Find where the given text appears and provide that cell's center as [X, Y] coordinate. 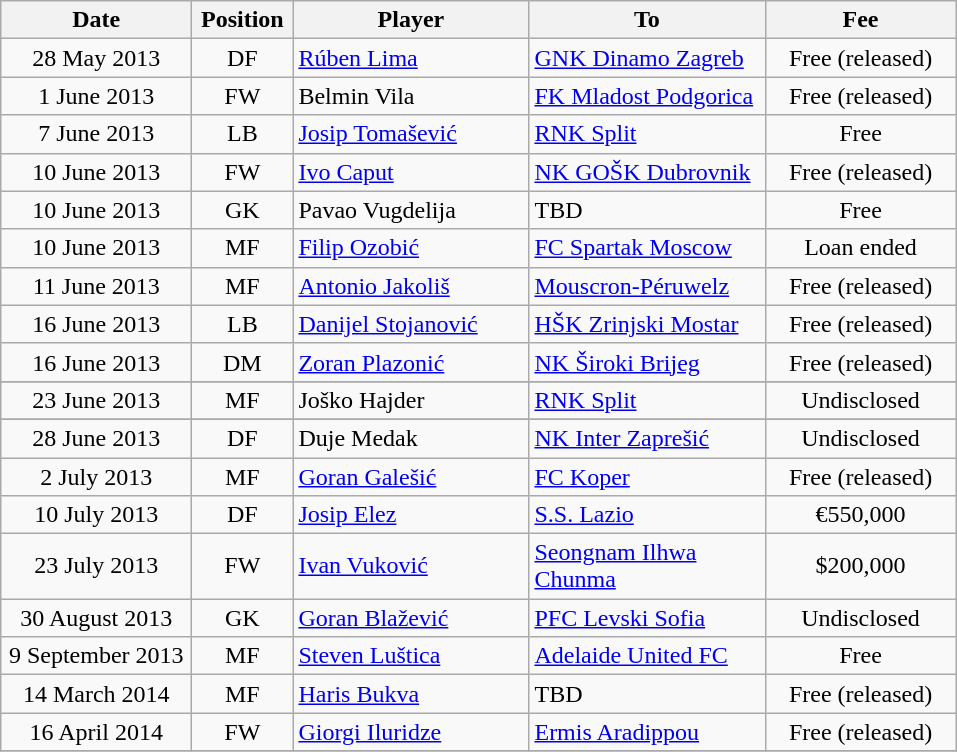
23 July 2013 [96, 566]
Fee [860, 20]
Ermis Aradippou [647, 732]
NK Široki Brijeg [647, 362]
14 March 2014 [96, 694]
Goran Galešić [411, 477]
30 August 2013 [96, 618]
PFC Levski Sofia [647, 618]
FC Spartak Moscow [647, 248]
Haris Bukva [411, 694]
Joško Hajder [411, 400]
€550,000 [860, 515]
S.S. Lazio [647, 515]
2 July 2013 [96, 477]
9 September 2013 [96, 656]
Position [242, 20]
Seongnam Ilhwa Chunma [647, 566]
16 April 2014 [96, 732]
Player [411, 20]
Ivo Caput [411, 172]
$200,000 [860, 566]
FK Mladost Podgorica [647, 96]
28 May 2013 [96, 58]
Giorgi Iluridze [411, 732]
Duje Medak [411, 438]
Mouscron-Péruwelz [647, 286]
HŠK Zrinjski Mostar [647, 324]
7 June 2013 [96, 134]
Rúben Lima [411, 58]
Steven Luštica [411, 656]
Antonio Jakoliš [411, 286]
1 June 2013 [96, 96]
Josip Tomašević [411, 134]
Josip Elez [411, 515]
GNK Dinamo Zagreb [647, 58]
Date [96, 20]
FC Koper [647, 477]
NK GOŠK Dubrovnik [647, 172]
Ivan Vuković [411, 566]
Loan ended [860, 248]
23 June 2013 [96, 400]
Danijel Stojanović [411, 324]
11 June 2013 [96, 286]
NK Inter Zaprešić [647, 438]
Adelaide United FC [647, 656]
Goran Blažević [411, 618]
10 July 2013 [96, 515]
28 June 2013 [96, 438]
Zoran Plazonić [411, 362]
Filip Ozobić [411, 248]
Belmin Vila [411, 96]
Pavao Vugdelija [411, 210]
DM [242, 362]
To [647, 20]
